Identify which cell holds the provided text, then report its (x, y) central coordinate. 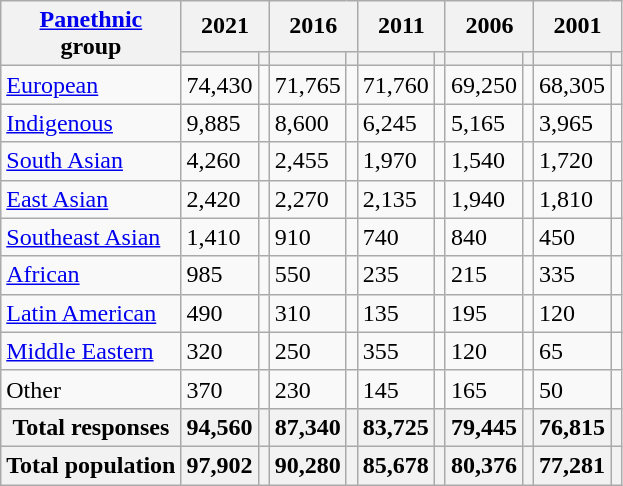
East Asian (91, 199)
2,135 (396, 199)
135 (396, 313)
1,720 (572, 161)
2001 (578, 26)
European (91, 85)
370 (220, 389)
87,340 (308, 427)
8,600 (308, 123)
2011 (401, 26)
83,725 (396, 427)
4,260 (220, 161)
Panethnicgroup (91, 34)
74,430 (220, 85)
310 (308, 313)
335 (572, 275)
1,810 (572, 199)
355 (396, 351)
215 (484, 275)
450 (572, 237)
94,560 (220, 427)
195 (484, 313)
2006 (489, 26)
235 (396, 275)
6,245 (396, 123)
3,965 (572, 123)
Indigenous (91, 123)
165 (484, 389)
76,815 (572, 427)
230 (308, 389)
9,885 (220, 123)
2,270 (308, 199)
77,281 (572, 465)
97,902 (220, 465)
840 (484, 237)
5,165 (484, 123)
910 (308, 237)
490 (220, 313)
90,280 (308, 465)
69,250 (484, 85)
Total responses (91, 427)
1,540 (484, 161)
Total population (91, 465)
2021 (225, 26)
50 (572, 389)
South Asian (91, 161)
68,305 (572, 85)
985 (220, 275)
2016 (313, 26)
79,445 (484, 427)
71,765 (308, 85)
Other (91, 389)
Latin American (91, 313)
145 (396, 389)
740 (396, 237)
320 (220, 351)
Middle Eastern (91, 351)
2,420 (220, 199)
71,760 (396, 85)
Southeast Asian (91, 237)
80,376 (484, 465)
2,455 (308, 161)
65 (572, 351)
1,410 (220, 237)
550 (308, 275)
250 (308, 351)
1,970 (396, 161)
African (91, 275)
85,678 (396, 465)
1,940 (484, 199)
